From the cell containing the given text, extract its center point as (X, Y) coordinate. 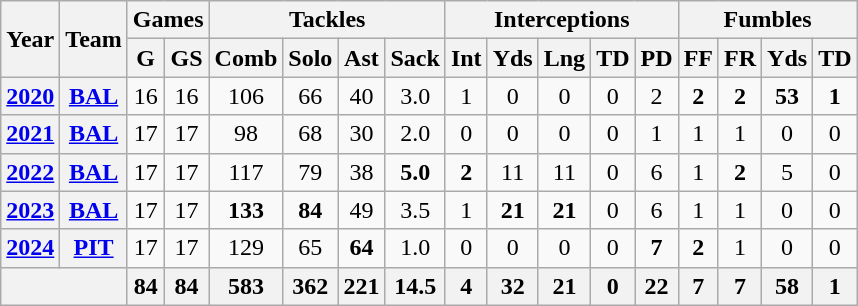
1.0 (415, 248)
2021 (30, 134)
PIT (94, 248)
2.0 (415, 134)
117 (246, 172)
40 (362, 96)
Games (168, 20)
Solo (310, 58)
2024 (30, 248)
Ast (362, 58)
Comb (246, 58)
PD (656, 58)
68 (310, 134)
583 (246, 286)
133 (246, 210)
32 (512, 286)
Interceptions (562, 20)
106 (246, 96)
5 (788, 172)
14.5 (415, 286)
G (146, 58)
65 (310, 248)
Lng (564, 58)
129 (246, 248)
58 (788, 286)
2023 (30, 210)
3.0 (415, 96)
362 (310, 286)
2022 (30, 172)
FF (698, 58)
4 (466, 286)
Fumbles (768, 20)
64 (362, 248)
38 (362, 172)
Team (94, 39)
FR (740, 58)
5.0 (415, 172)
49 (362, 210)
66 (310, 96)
221 (362, 286)
Tackles (327, 20)
22 (656, 286)
30 (362, 134)
Sack (415, 58)
Year (30, 39)
3.5 (415, 210)
Int (466, 58)
98 (246, 134)
2020 (30, 96)
53 (788, 96)
79 (310, 172)
GS (186, 58)
